Find where the given text appears and provide that cell's center as [X, Y] coordinate. 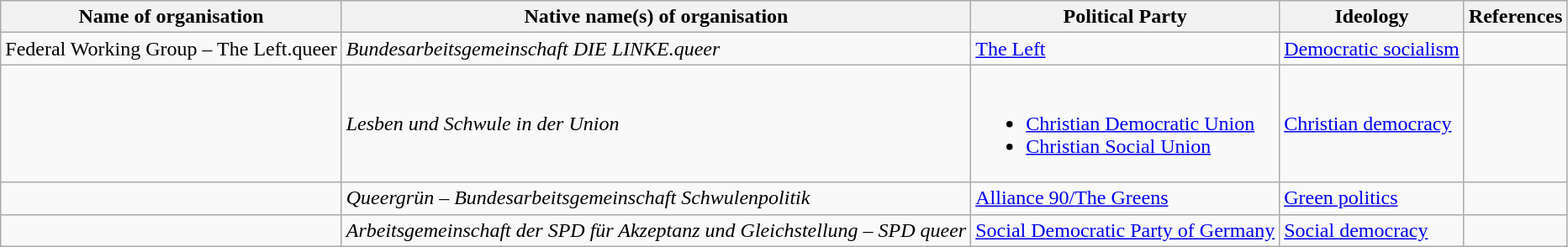
Political Party [1125, 17]
The Left [1125, 49]
Lesben und Schwule in der Union [656, 123]
Arbeitsgemeinschaft der SPD für Akzeptanz und Gleichstellung – SPD queer [656, 230]
Social democracy [1372, 230]
Queergrün – Bundesarbeitsgemeinschaft Schwulenpolitik [656, 198]
Bundesarbeitsgemeinschaft DIE LINKE.queer [656, 49]
Native name(s) of organisation [656, 17]
Christian Democratic UnionChristian Social Union [1125, 123]
Name of organisation [172, 17]
Green politics [1372, 198]
Ideology [1372, 17]
References [1515, 17]
Christian democracy [1372, 123]
Social Democratic Party of Germany [1125, 230]
Democratic socialism [1372, 49]
Alliance 90/The Greens [1125, 198]
Federal Working Group – The Left.queer [172, 49]
